Find where the given text appears and provide that cell's center as [X, Y] coordinate. 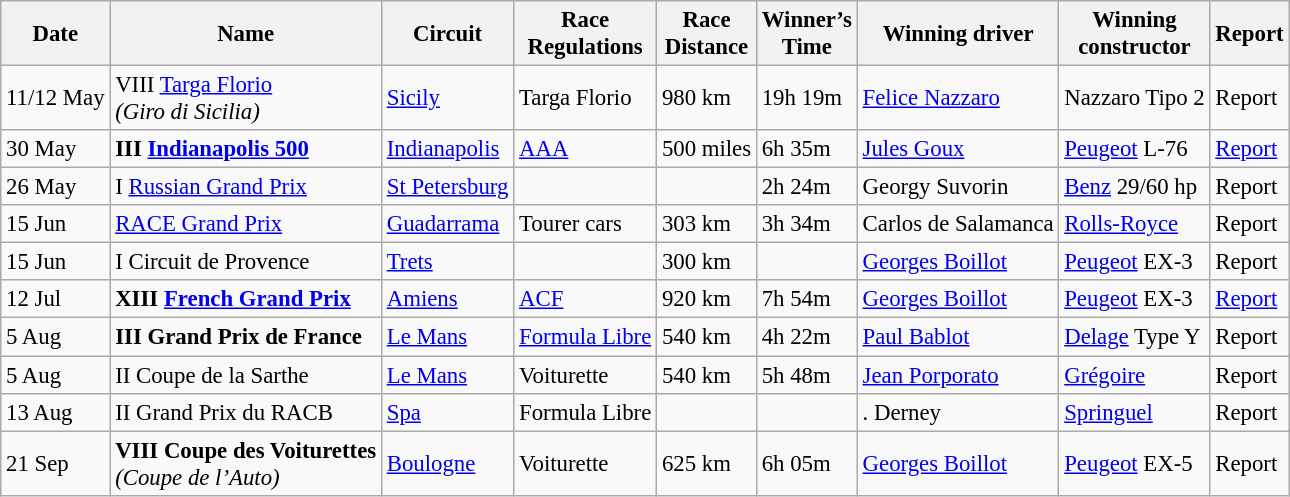
Boulogne [447, 464]
VIII Targa Florio(Giro di Sicilia) [246, 98]
920 km [707, 299]
VIII Coupe des Voiturettes(Coupe de l’Auto) [246, 464]
Guadarrama [447, 224]
12 Jul [56, 299]
11/12 May [56, 98]
300 km [707, 262]
Trets [447, 262]
Circuit [447, 34]
Springuel [1134, 412]
500 miles [707, 149]
3h 34m [806, 224]
RaceRegulations [586, 34]
Grégoire [1134, 375]
RACE Grand Prix [246, 224]
Delage Type Y [1134, 337]
RaceDistance [707, 34]
II Grand Prix du RACB [246, 412]
I Circuit de Provence [246, 262]
Benz 29/60 hp [1134, 187]
Peugeot L-76 [1134, 149]
Peugeot EX-5 [1134, 464]
Georgy Suvorin [958, 187]
Sicily [447, 98]
Date [56, 34]
ACF [586, 299]
Tourer cars [586, 224]
7h 54m [806, 299]
Indianapolis [447, 149]
Winningconstructor [1134, 34]
303 km [707, 224]
19h 19m [806, 98]
Jules Goux [958, 149]
6h 35m [806, 149]
AAA [586, 149]
Amiens [447, 299]
Carlos de Salamanca [958, 224]
5h 48m [806, 375]
Paul Bablot [958, 337]
. Derney [958, 412]
26 May [56, 187]
Winner’sTime [806, 34]
Nazzaro Tipo 2 [1134, 98]
30 May [56, 149]
Targa Florio [586, 98]
2h 24m [806, 187]
6h 05m [806, 464]
625 km [707, 464]
St Petersburg [447, 187]
980 km [707, 98]
III Grand Prix de France [246, 337]
13 Aug [56, 412]
Winning driver [958, 34]
XIII French Grand Prix [246, 299]
III Indianapolis 500 [246, 149]
4h 22m [806, 337]
Felice Nazzaro [958, 98]
Name [246, 34]
II Coupe de la Sarthe [246, 375]
I Russian Grand Prix [246, 187]
21 Sep [56, 464]
Rolls-Royce [1134, 224]
Spa [447, 412]
Jean Porporato [958, 375]
